Return the (x, y) coordinate for the center point of the cell that contains the specified text.  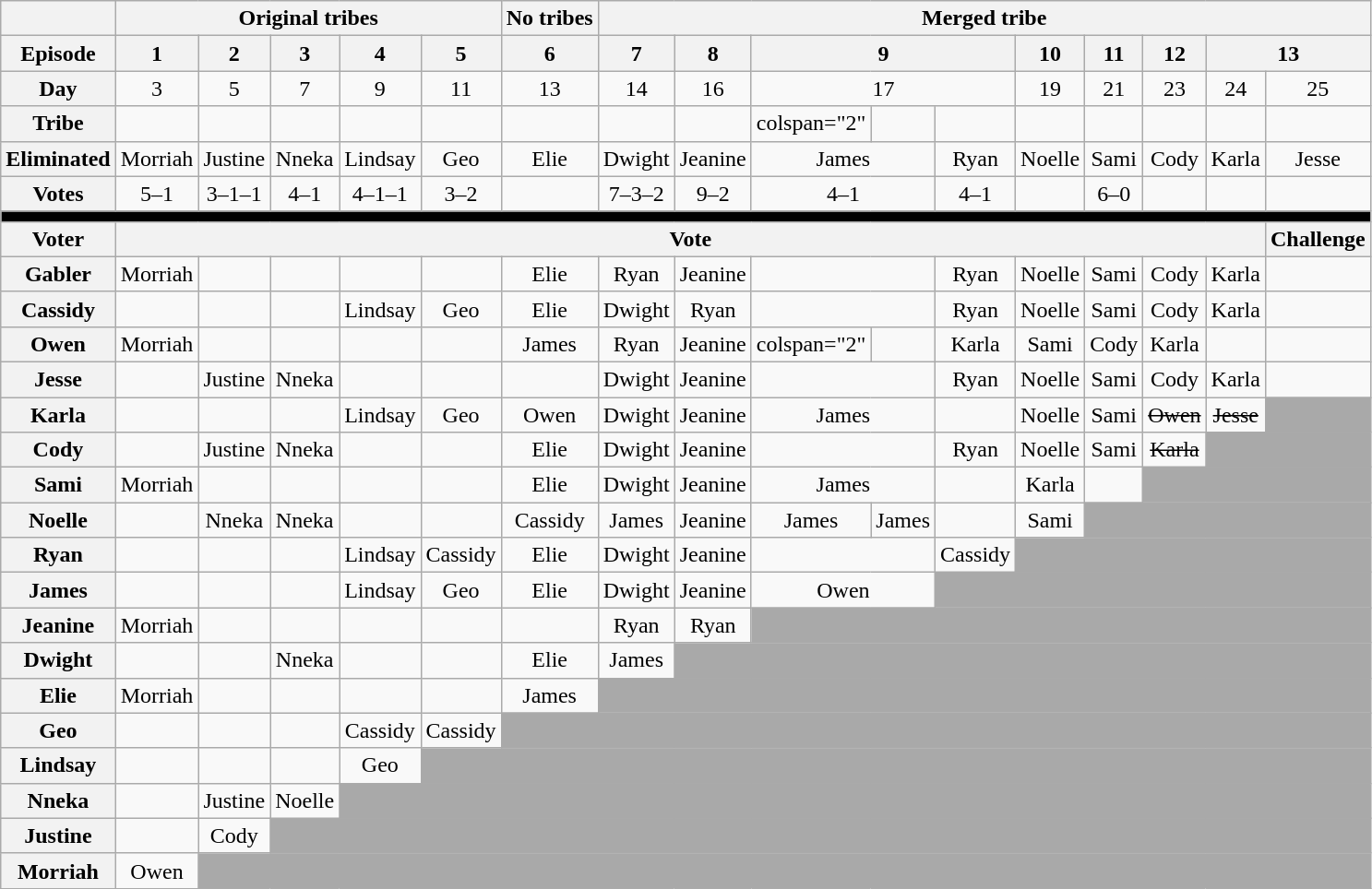
Merged tribe (984, 18)
2 (234, 53)
Episode (58, 53)
Original tribes (308, 18)
3–1–1 (234, 194)
1 (157, 53)
10 (1050, 53)
7–3–2 (637, 194)
Tribe (58, 124)
Eliminated (58, 159)
No tribes (550, 18)
25 (1318, 89)
6–0 (1115, 194)
14 (637, 89)
23 (1175, 89)
Votes (58, 194)
Day (58, 89)
Vote (690, 239)
Challenge (1318, 239)
16 (712, 89)
21 (1115, 89)
17 (883, 89)
4–1–1 (380, 194)
8 (712, 53)
12 (1175, 53)
Gabler (58, 274)
4 (380, 53)
3–2 (461, 194)
6 (550, 53)
24 (1235, 89)
Voter (58, 239)
5–1 (157, 194)
9–2 (712, 194)
19 (1050, 89)
